Locate the cell with the specified text and output its (x, y) center coordinate. 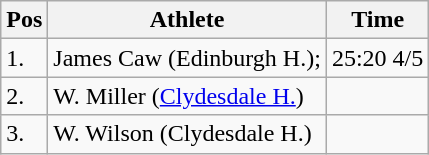
2. (24, 96)
W. Miller (Clydesdale H.) (188, 96)
25:20 4/5 (377, 58)
Time (377, 20)
1. (24, 58)
James Caw (Edinburgh H.); (188, 58)
Pos (24, 20)
Athlete (188, 20)
W. Wilson (Clydesdale H.) (188, 134)
3. (24, 134)
